Detect which cell encompasses the target text, then output its (X, Y) center coordinate. 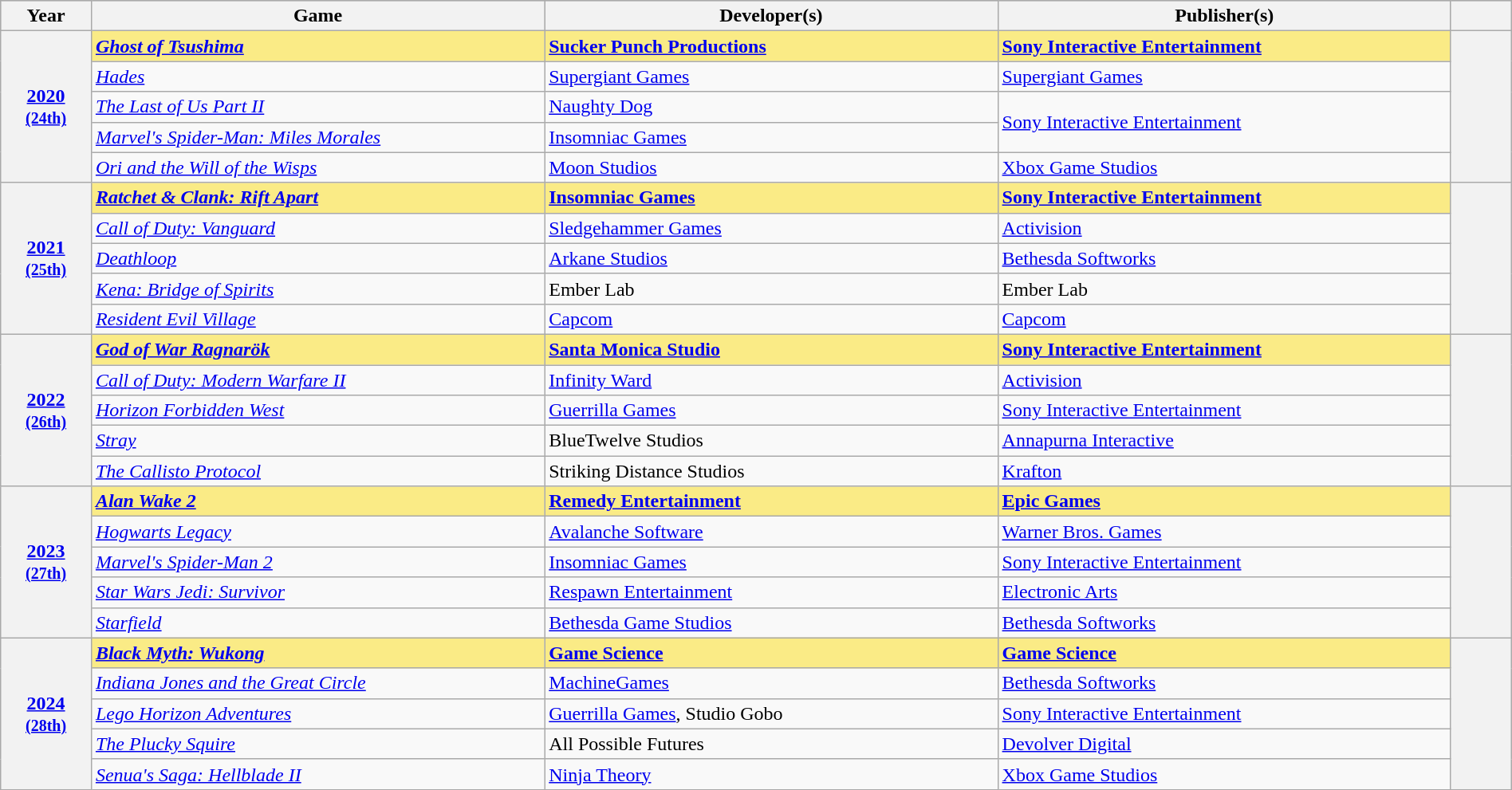
Senua's Saga: Hellblade II (317, 774)
2021 (25th) (46, 258)
Krafton (1224, 471)
Ninja Theory (771, 774)
Starfield (317, 623)
Sucker Punch Productions (771, 46)
Infinity Ward (771, 380)
MachineGames (771, 683)
Remedy Entertainment (771, 501)
The Callisto Protocol (317, 471)
Indiana Jones and the Great Circle (317, 683)
Respawn Entertainment (771, 592)
Call of Duty: Vanguard (317, 228)
Annapurna Interactive (1224, 441)
Electronic Arts (1224, 592)
Naughty Dog (771, 107)
Game (317, 16)
The Plucky Squire (317, 744)
Guerrilla Games, Studio Gobo (771, 713)
Devolver Digital (1224, 744)
Arkane Studios (771, 258)
Year (46, 16)
Call of Duty: Modern Warfare II (317, 380)
All Possible Futures (771, 744)
Santa Monica Studio (771, 349)
Marvel's Spider-Man: Miles Morales (317, 137)
Sledgehammer Games (771, 228)
Ghost of Tsushima (317, 46)
Publisher(s) (1224, 16)
BlueTwelve Studios (771, 441)
Warner Bros. Games (1224, 532)
Star Wars Jedi: Survivor (317, 592)
2024 (28th) (46, 713)
Hogwarts Legacy (317, 532)
The Last of Us Part II (317, 107)
2022 (26th) (46, 410)
Hades (317, 77)
Black Myth: Wukong (317, 653)
Marvel's Spider-Man 2 (317, 562)
Ori and the Will of the Wisps (317, 167)
Kena: Bridge of Spirits (317, 289)
Avalanche Software (771, 532)
Guerrilla Games (771, 411)
Resident Evil Village (317, 319)
Deathloop (317, 258)
Developer(s) (771, 16)
Moon Studios (771, 167)
Ratchet & Clank: Rift Apart (317, 198)
Stray (317, 441)
Bethesda Game Studios (771, 623)
Alan Wake 2 (317, 501)
Horizon Forbidden West (317, 411)
Lego Horizon Adventures (317, 713)
2023 (27th) (46, 562)
Striking Distance Studios (771, 471)
God of War Ragnarök (317, 349)
2020 (24th) (46, 107)
Epic Games (1224, 501)
